Pinpoint the cell where the given text exists, returning its [x, y] midpoint coordinate. 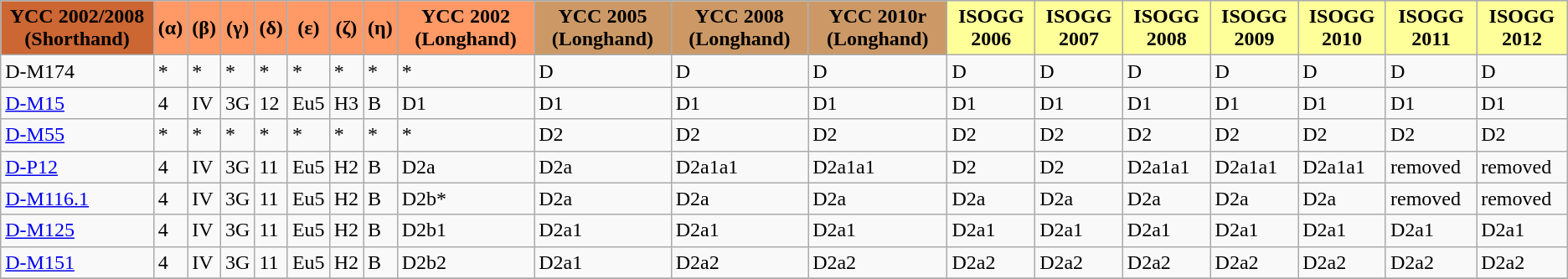
ISOGG 2007 [1079, 28]
ISOGG 2012 [1523, 28]
D-M151 [77, 262]
YCC 2008 (Longhand) [739, 28]
YCC 2005 (Longhand) [603, 28]
(ζ) [346, 28]
D-M15 [77, 103]
D-M125 [77, 230]
YCC 2010r (Longhand) [878, 28]
ISOGG 2006 [992, 28]
(α) [170, 28]
YCC 2002 (Longhand) [466, 28]
D2b1 [466, 230]
(η) [380, 28]
12 [271, 103]
D-M174 [77, 71]
D2b* [466, 199]
D-M55 [77, 135]
(δ) [271, 28]
D-M116.1 [77, 199]
ISOGG 2009 [1255, 28]
ISOGG 2010 [1342, 28]
ISOGG 2008 [1166, 28]
YCC 2002/2008 (Shorthand) [77, 28]
ISOGG 2011 [1431, 28]
D-P12 [77, 167]
(β) [204, 28]
(γ) [237, 28]
D2b2 [466, 262]
(ε) [308, 28]
H3 [346, 103]
